Determine the (x, y) coordinate at the center of the cell enclosing the given text.  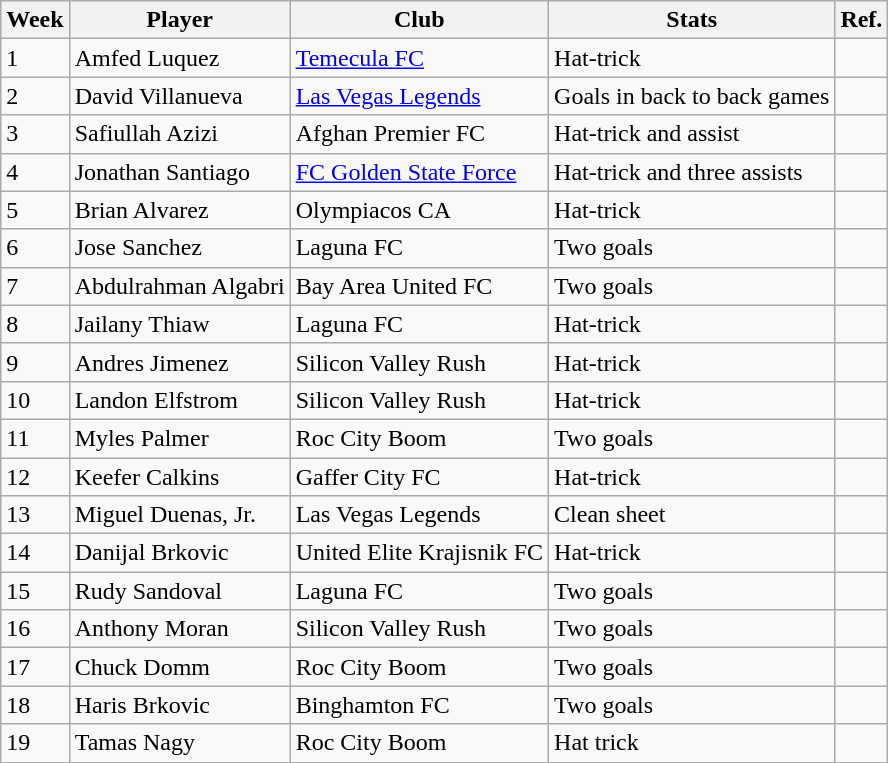
17 (35, 667)
Brian Alvarez (180, 210)
Goals in back to back games (692, 96)
13 (35, 515)
6 (35, 248)
Myles Palmer (180, 438)
Temecula FC (419, 58)
Ref. (862, 20)
Hat trick (692, 743)
Rudy Sandoval (180, 591)
Jailany Thiaw (180, 324)
18 (35, 705)
Anthony Moran (180, 629)
Olympiacos CA (419, 210)
Haris Brkovic (180, 705)
19 (35, 743)
Chuck Domm (180, 667)
Amfed Luquez (180, 58)
Keefer Calkins (180, 477)
8 (35, 324)
Hat-trick and three assists (692, 172)
16 (35, 629)
David Villanueva (180, 96)
2 (35, 96)
Clean sheet (692, 515)
12 (35, 477)
Tamas Nagy (180, 743)
Club (419, 20)
7 (35, 286)
9 (35, 362)
3 (35, 134)
Jose Sanchez (180, 248)
1 (35, 58)
Afghan Premier FC (419, 134)
Abdulrahman Algabri (180, 286)
Week (35, 20)
11 (35, 438)
Stats (692, 20)
Bay Area United FC (419, 286)
Player (180, 20)
Hat-trick and assist (692, 134)
Miguel Duenas, Jr. (180, 515)
5 (35, 210)
4 (35, 172)
FC Golden State Force (419, 172)
United Elite Krajisnik FC (419, 553)
Andres Jimenez (180, 362)
15 (35, 591)
Jonathan Santiago (180, 172)
Landon Elfstrom (180, 400)
Binghamton FC (419, 705)
10 (35, 400)
Danijal Brkovic (180, 553)
14 (35, 553)
Safiullah Azizi (180, 134)
Gaffer City FC (419, 477)
